For the text-containing cell, return its midpoint in [x, y] coordinate format. 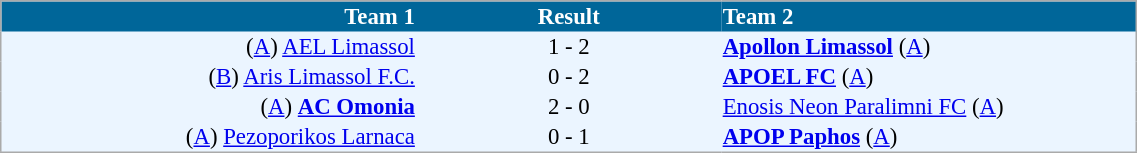
Team 2 [929, 16]
(B) Aris Limassol F.C. [209, 77]
(A) Pezoporikos Larnaca [209, 137]
(A) AC Omonia [209, 107]
0 - 1 [568, 137]
(A) AEL Limassol [209, 47]
Team 1 [209, 16]
1 - 2 [568, 47]
Result [568, 16]
Apollon Limassol (A) [929, 47]
APOEL FC (A) [929, 77]
0 - 2 [568, 77]
2 - 0 [568, 107]
Enosis Neon Paralimni FC (A) [929, 107]
APOP Paphos (A) [929, 137]
